For the text-containing cell, return its midpoint in (X, Y) coordinate format. 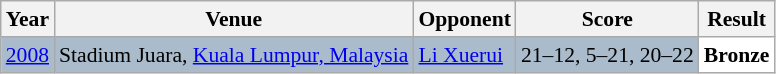
Li Xuerui (464, 55)
2008 (28, 55)
21–12, 5–21, 20–22 (608, 55)
Result (737, 19)
Year (28, 19)
Venue (234, 19)
Bronze (737, 55)
Stadium Juara, Kuala Lumpur, Malaysia (234, 55)
Opponent (464, 19)
Score (608, 19)
